Find where the given text appears and provide that cell's center as (x, y) coordinate. 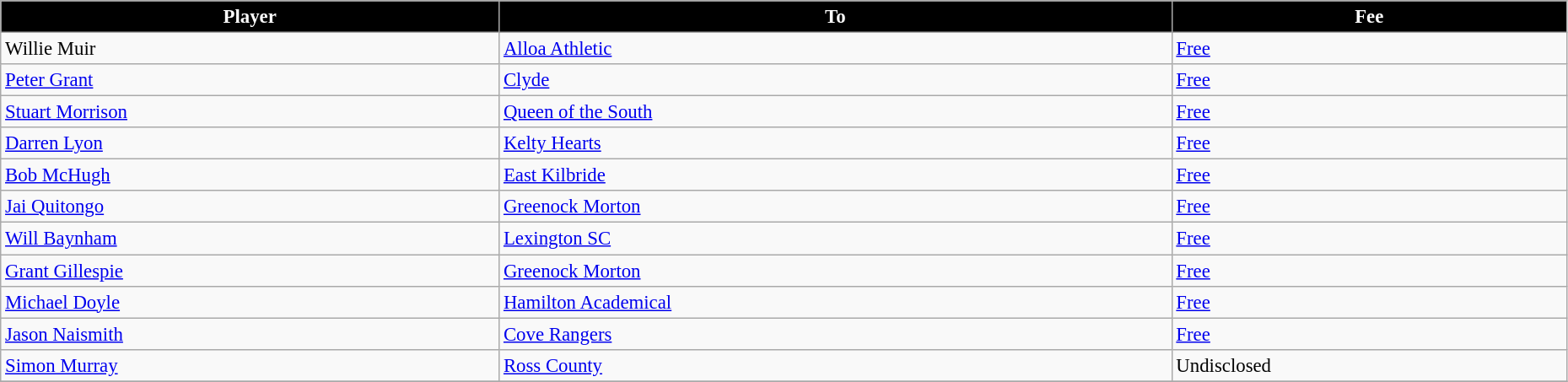
Stuart Morrison (250, 112)
Will Baynham (250, 239)
To (835, 17)
Lexington SC (835, 239)
Fee (1369, 17)
Peter Grant (250, 80)
East Kilbride (835, 175)
Undisclosed (1369, 365)
Queen of the South (835, 112)
Alloa Athletic (835, 49)
Clyde (835, 80)
Kelty Hearts (835, 143)
Darren Lyon (250, 143)
Player (250, 17)
Jason Naismith (250, 334)
Cove Rangers (835, 334)
Grant Gillespie (250, 271)
Michael Doyle (250, 302)
Bob McHugh (250, 175)
Jai Quitongo (250, 207)
Willie Muir (250, 49)
Simon Murray (250, 365)
Ross County (835, 365)
Hamilton Academical (835, 302)
